Locate the cell with the specified text and output its [X, Y] center coordinate. 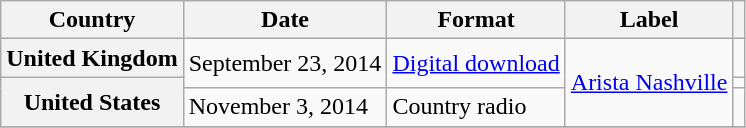
Label [649, 20]
Arista Nashville [649, 82]
Digital download [476, 64]
Date [285, 20]
Format [476, 20]
Country [92, 20]
Country radio [476, 107]
United Kingdom [92, 58]
September 23, 2014 [285, 64]
United States [92, 102]
November 3, 2014 [285, 107]
